Output the (x, y) coordinate of the center of the cell containing the given text.  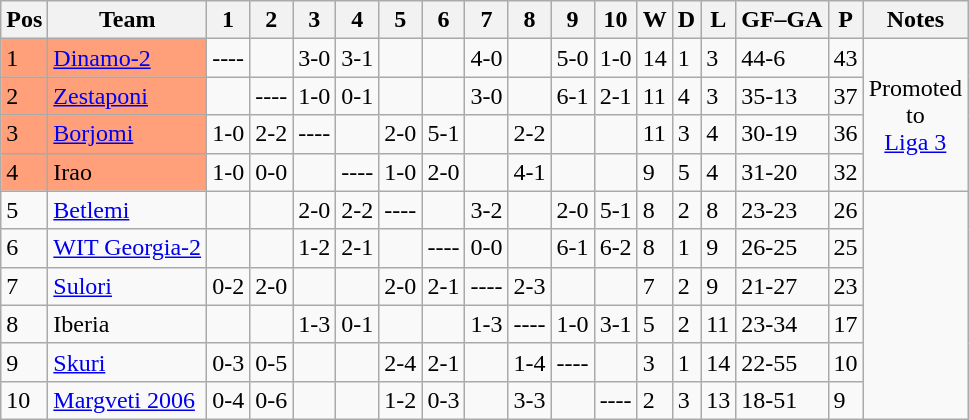
D (686, 20)
0-6 (272, 400)
4-0 (486, 58)
26 (846, 210)
2-3 (530, 286)
25 (846, 248)
Iberia (128, 324)
23-34 (782, 324)
18-51 (782, 400)
L (718, 20)
36 (846, 134)
Margveti 2006 (128, 400)
W (654, 20)
32 (846, 172)
35-13 (782, 96)
Team (128, 20)
Skuri (128, 362)
5-0 (572, 58)
Dinamo-2 (128, 58)
GF–GA (782, 20)
6-2 (616, 248)
37 (846, 96)
30-19 (782, 134)
Betlemi (128, 210)
3-3 (530, 400)
43 (846, 58)
0-4 (228, 400)
Promoted to Liga 3 (915, 115)
44-6 (782, 58)
Borjomi (128, 134)
Irao (128, 172)
Notes (915, 20)
21-27 (782, 286)
1-4 (530, 362)
Zestaponi (128, 96)
23 (846, 286)
22-55 (782, 362)
0-5 (272, 362)
P (846, 20)
4-1 (530, 172)
13 (718, 400)
Sulori (128, 286)
31-20 (782, 172)
3-2 (486, 210)
2-4 (400, 362)
26-25 (782, 248)
Pos (24, 20)
0-2 (228, 286)
WIT Georgia-2 (128, 248)
17 (846, 324)
23-23 (782, 210)
